Detect which cell encompasses the target text, then output its (X, Y) center coordinate. 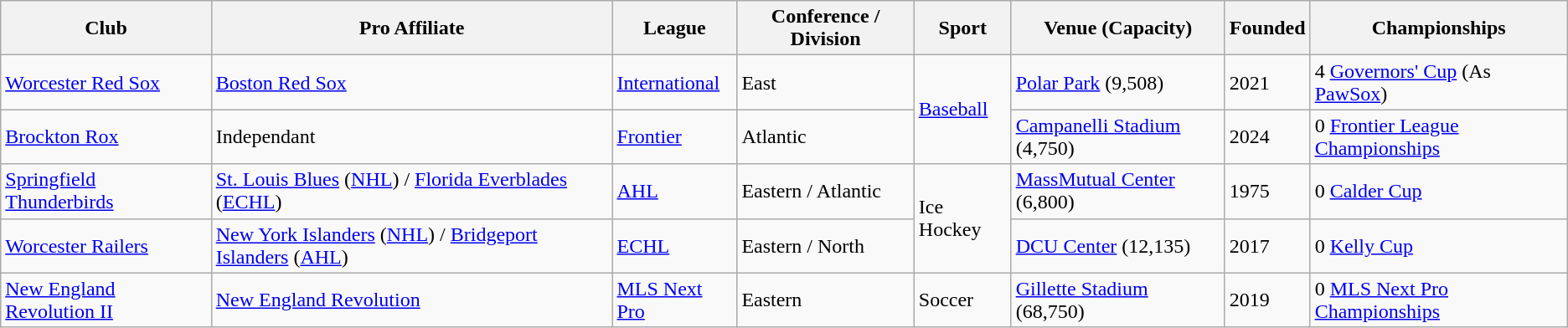
2021 (1267, 82)
Ice Hockey (962, 218)
2019 (1267, 300)
Soccer (962, 300)
League (675, 28)
Worcester Red Sox (106, 82)
2017 (1267, 246)
Pro Affiliate (412, 28)
ECHL (675, 246)
Brockton Rox (106, 137)
Eastern / North (826, 246)
New England Revolution II (106, 300)
New England Revolution (412, 300)
Founded (1267, 28)
Club (106, 28)
New York Islanders (NHL) / Bridgeport Islanders (AHL) (412, 246)
East (826, 82)
Baseball (962, 110)
Frontier (675, 137)
St. Louis Blues (NHL) / Florida Everblades (ECHL) (412, 191)
Gillette Stadium (68,750) (1117, 300)
Eastern (826, 300)
0 Kelly Cup (1439, 246)
Campanelli Stadium (4,750) (1117, 137)
0 Calder Cup (1439, 191)
MLS Next Pro (675, 300)
0 MLS Next Pro Championships (1439, 300)
Springfield Thunderbirds (106, 191)
Sport (962, 28)
4 Governors' Cup (As PawSox) (1439, 82)
Worcester Railers (106, 246)
1975 (1267, 191)
Venue (Capacity) (1117, 28)
Atlantic (826, 137)
Boston Red Sox (412, 82)
DCU Center (12,135) (1117, 246)
Conference / Division (826, 28)
International (675, 82)
0 Frontier League Championships (1439, 137)
2024 (1267, 137)
Polar Park (9,508) (1117, 82)
Independant (412, 137)
MassMutual Center (6,800) (1117, 191)
Eastern / Atlantic (826, 191)
Championships (1439, 28)
AHL (675, 191)
